Capture the cell that displays the provided text and extract its [x, y] central coordinate. 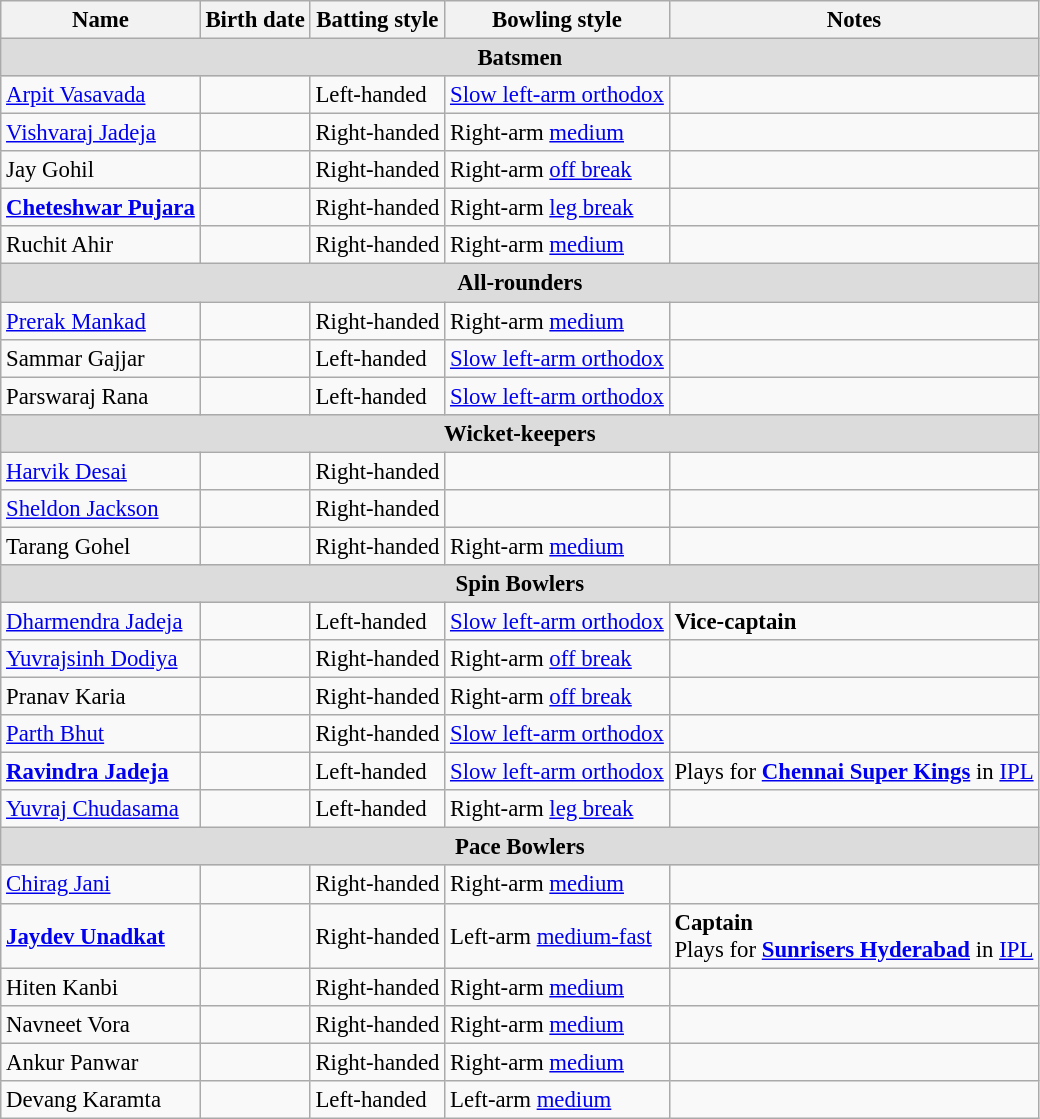
Batsmen [520, 58]
Birth date [255, 20]
Captain Plays for Sunrisers Hyderabad in IPL [854, 936]
Ravindra Jadeja [100, 772]
Vishvaraj Jadeja [100, 133]
Ruchit Ahir [100, 245]
Bowling style [557, 20]
Pace Bowlers [520, 847]
Sheldon Jackson [100, 509]
Jay Gohil [100, 170]
Parswaraj Rana [100, 396]
Tarang Gohel [100, 546]
Navneet Vora [100, 1024]
Notes [854, 20]
Arpit Vasavada [100, 95]
Sammar Gajjar [100, 358]
Chirag Jani [100, 885]
Vice-captain [854, 621]
Yuvrajsinh Dodiya [100, 659]
Left-arm medium-fast [557, 936]
Jaydev Unadkat [100, 936]
Plays for Chennai Super Kings in IPL [854, 772]
Pranav Karia [100, 697]
Ankur Panwar [100, 1062]
Parth Bhut [100, 734]
Yuvraj Chudasama [100, 809]
Spin Bowlers [520, 584]
All-rounders [520, 283]
Left-arm medium [557, 1100]
Cheteshwar Pujara [100, 208]
Hiten Kanbi [100, 987]
Name [100, 20]
Batting style [378, 20]
Dharmendra Jadeja [100, 621]
Devang Karamta [100, 1100]
Harvik Desai [100, 471]
Wicket-keepers [520, 433]
Prerak Mankad [100, 321]
